Capture the cell that displays the provided text and extract its [X, Y] central coordinate. 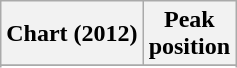
Chart (2012) [72, 34]
Peakposition [189, 34]
